Determine the (X, Y) coordinate at the center of the cell enclosing the given text.  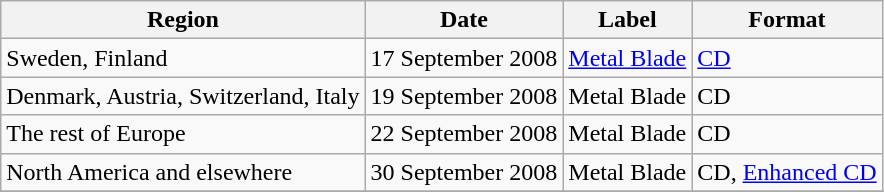
Sweden, Finland (183, 58)
North America and elsewhere (183, 172)
22 September 2008 (464, 134)
CD, Enhanced CD (787, 172)
Format (787, 20)
Region (183, 20)
19 September 2008 (464, 96)
17 September 2008 (464, 58)
30 September 2008 (464, 172)
Denmark, Austria, Switzerland, Italy (183, 96)
Label (628, 20)
The rest of Europe (183, 134)
Date (464, 20)
